Find where the given text appears and provide that cell's center as [x, y] coordinate. 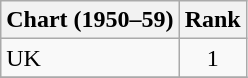
Rank [212, 20]
UK [90, 58]
1 [212, 58]
Chart (1950–59) [90, 20]
